Pinpoint the cell where the given text exists, returning its (X, Y) midpoint coordinate. 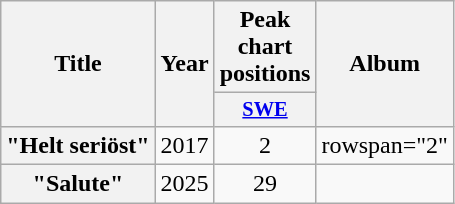
Album (385, 64)
Peak chart positions (265, 47)
2017 (184, 145)
SWE (265, 110)
2 (265, 145)
"Helt seriöst" (78, 145)
2025 (184, 184)
rowspan="2" (385, 145)
Title (78, 64)
29 (265, 184)
"Salute" (78, 184)
Year (184, 64)
